Extract the [x, y] coordinate from the center of the cell holding the provided text.  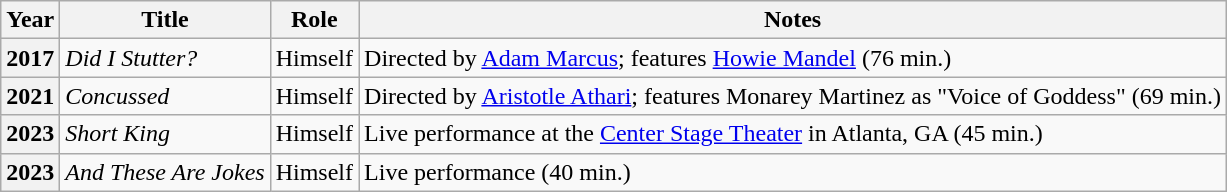
2021 [30, 96]
Concussed [165, 96]
Short King [165, 134]
2017 [30, 58]
And These Are Jokes [165, 172]
Role [314, 20]
Directed by Adam Marcus; features Howie Mandel (76 min.) [793, 58]
Did I Stutter? [165, 58]
Live performance (40 min.) [793, 172]
Directed by Aristotle Athari; features Monarey Martinez as "Voice of Goddess" (69 min.) [793, 96]
Notes [793, 20]
Live performance at the Center Stage Theater in Atlanta, GA (45 min.) [793, 134]
Year [30, 20]
Title [165, 20]
